Detect which cell encompasses the target text, then output its [x, y] center coordinate. 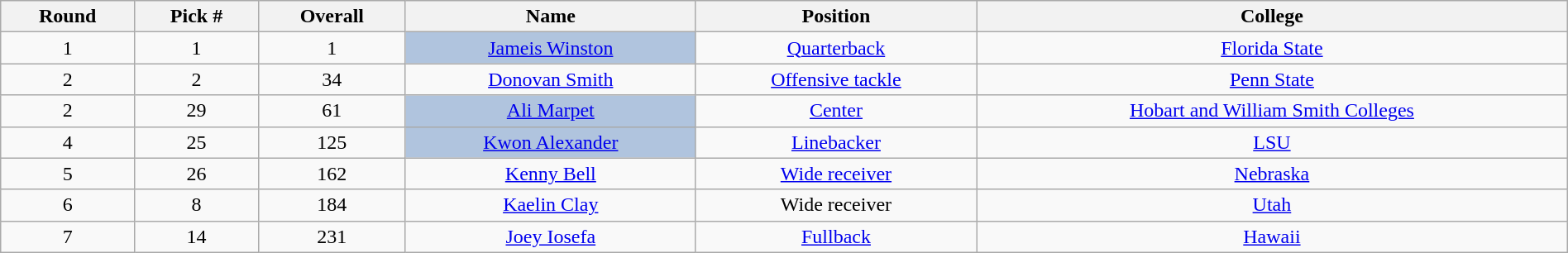
Fullback [835, 236]
231 [332, 236]
125 [332, 142]
184 [332, 205]
162 [332, 174]
61 [332, 111]
Pick # [197, 17]
7 [68, 236]
Nebraska [1272, 174]
Position [835, 17]
6 [68, 205]
26 [197, 174]
Linebacker [835, 142]
Kaelin Clay [551, 205]
Utah [1272, 205]
Penn State [1272, 79]
Round [68, 17]
14 [197, 236]
Kwon Alexander [551, 142]
Hawaii [1272, 236]
Jameis Winston [551, 48]
Center [835, 111]
Overall [332, 17]
34 [332, 79]
29 [197, 111]
Name [551, 17]
Joey Iosefa [551, 236]
25 [197, 142]
Quarterback [835, 48]
Florida State [1272, 48]
Kenny Bell [551, 174]
College [1272, 17]
4 [68, 142]
5 [68, 174]
Hobart and William Smith Colleges [1272, 111]
Offensive tackle [835, 79]
LSU [1272, 142]
Ali Marpet [551, 111]
8 [197, 205]
Donovan Smith [551, 79]
